Detect which cell encompasses the target text, then output its [x, y] center coordinate. 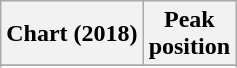
Chart (2018) [72, 34]
Peakposition [189, 34]
